Extract the [X, Y] coordinate from the center of the cell holding the provided text.  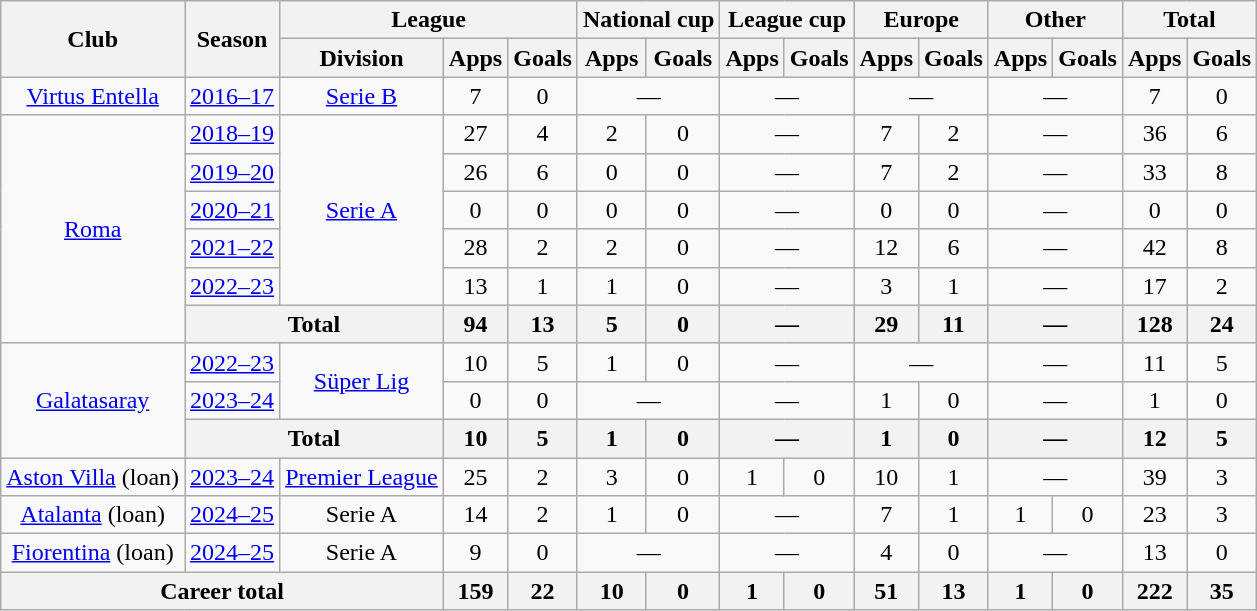
23 [1154, 515]
Fiorentina (loan) [93, 553]
Atalanta (loan) [93, 515]
Club [93, 39]
2020–21 [232, 210]
35 [1222, 591]
Europe [921, 20]
39 [1154, 477]
2021–22 [232, 248]
94 [475, 324]
36 [1154, 134]
9 [475, 553]
2016–17 [232, 96]
Virtus Entella [93, 96]
Serie B [362, 96]
222 [1154, 591]
26 [475, 172]
22 [543, 591]
25 [475, 477]
Süper Lig [362, 381]
National cup [648, 20]
29 [886, 324]
2019–20 [232, 172]
51 [886, 591]
Career total [222, 591]
Other [1055, 20]
27 [475, 134]
Roma [93, 229]
128 [1154, 324]
24 [1222, 324]
33 [1154, 172]
42 [1154, 248]
League cup [787, 20]
17 [1154, 286]
Division [362, 58]
Galatasaray [93, 400]
28 [475, 248]
2018–19 [232, 134]
Aston Villa (loan) [93, 477]
Premier League [362, 477]
League [429, 20]
159 [475, 591]
14 [475, 515]
Season [232, 39]
